Search for the cell housing the specified text and yield its (X, Y) center coordinate. 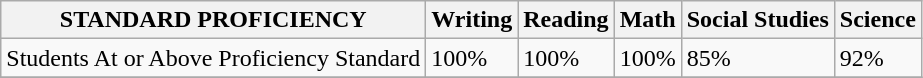
Writing (472, 20)
STANDARD PROFICIENCY (214, 20)
85% (758, 58)
Social Studies (758, 20)
Reading (566, 20)
Math (648, 20)
Science (878, 20)
92% (878, 58)
Students At or Above Proficiency Standard (214, 58)
